For the text-containing cell, return its midpoint in (X, Y) coordinate format. 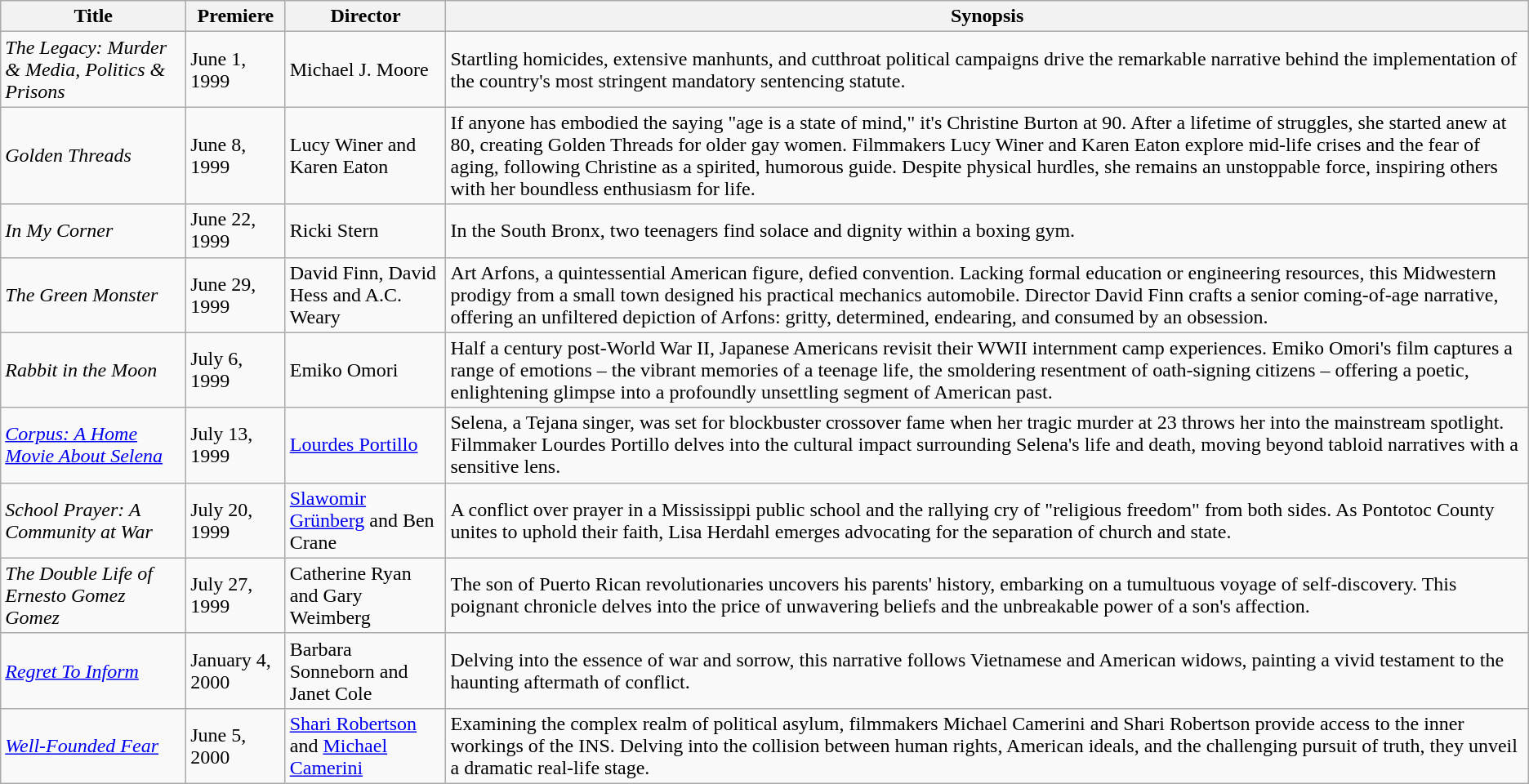
July 6, 1999 (236, 370)
The Green Monster (93, 295)
January 4, 2000 (236, 670)
Synopsis (987, 16)
July 20, 1999 (236, 520)
Michael J. Moore (366, 69)
June 1, 1999 (236, 69)
The Double Life of Ernesto Gomez Gomez (93, 595)
Director (366, 16)
Lucy Winer and Karen Eaton (366, 155)
Golden Threads (93, 155)
School Prayer: A Community at War (93, 520)
July 27, 1999 (236, 595)
Title (93, 16)
Well-Founded Fear (93, 746)
Regret To Inform (93, 670)
David Finn, David Hess and A.C. Weary (366, 295)
In My Corner (93, 230)
June 8, 1999 (236, 155)
The Legacy: Murder & Media, Politics & Prisons (93, 69)
Corpus: A Home Movie About Selena (93, 445)
Premiere (236, 16)
June 5, 2000 (236, 746)
Catherine Ryan and Gary Weimberg (366, 595)
Shari Robertson and Michael Camerini (366, 746)
June 29, 1999 (236, 295)
June 22, 1999 (236, 230)
Ricki Stern (366, 230)
Rabbit in the Moon (93, 370)
Lourdes Portillo (366, 445)
Barbara Sonneborn and Janet Cole (366, 670)
Emiko Omori (366, 370)
Slawomir Grünberg and Ben Crane (366, 520)
In the South Bronx, two teenagers find solace and dignity within a boxing gym. (987, 230)
July 13, 1999 (236, 445)
